Provide the (X, Y) coordinate of the cell's center where the given text is located.  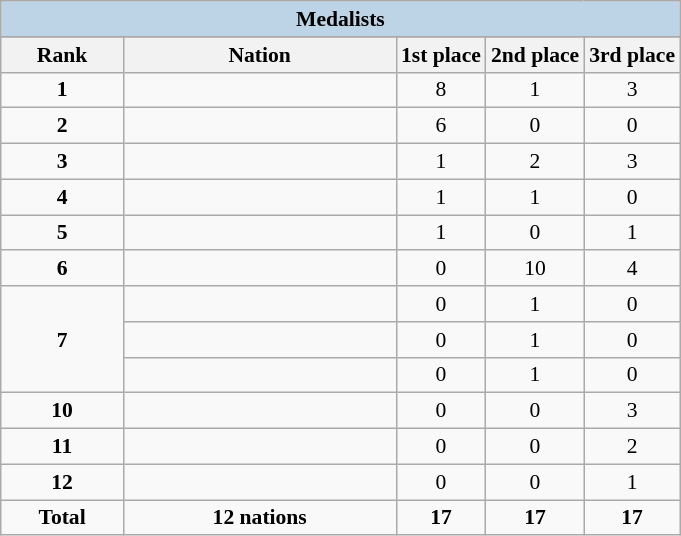
Nation (260, 55)
Medalists (340, 19)
11 (62, 447)
12 (62, 482)
1st place (441, 55)
7 (62, 340)
3rd place (632, 55)
5 (62, 233)
12 nations (260, 518)
2nd place (535, 55)
Total (62, 518)
8 (441, 90)
Rank (62, 55)
